Pinpoint the cell where the given text exists, returning its [X, Y] midpoint coordinate. 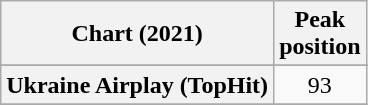
93 [320, 85]
Ukraine Airplay (TopHit) [138, 85]
Peakposition [320, 34]
Chart (2021) [138, 34]
